Extract the [X, Y] coordinate from the center of the cell holding the provided text.  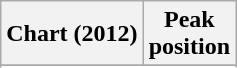
Peakposition [189, 34]
Chart (2012) [72, 34]
